Locate the cell with the specified text and output its (x, y) center coordinate. 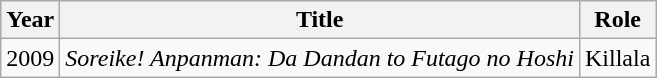
Soreike! Anpanman: Da Dandan to Futago no Hoshi (320, 58)
2009 (30, 58)
Killala (617, 58)
Role (617, 20)
Year (30, 20)
Title (320, 20)
